Pinpoint the cell where the given text exists, returning its (x, y) midpoint coordinate. 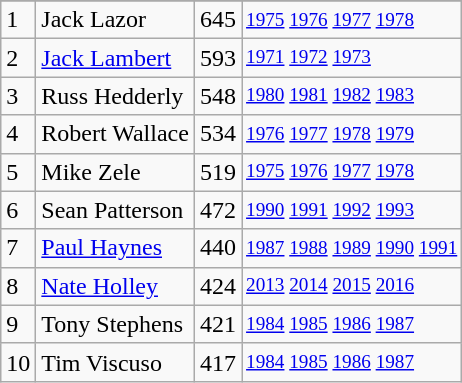
Russ Hedderly (116, 96)
Robert Wallace (116, 134)
548 (218, 96)
1980 1981 1982 1983 (352, 96)
5 (18, 172)
Mike Zele (116, 172)
7 (18, 248)
1976 1977 1978 1979 (352, 134)
Paul Haynes (116, 248)
593 (218, 58)
9 (18, 324)
10 (18, 362)
Tony Stephens (116, 324)
Jack Lazor (116, 20)
440 (218, 248)
421 (218, 324)
1971 1972 1973 (352, 58)
1987 1988 1989 1990 1991 (352, 248)
645 (218, 20)
Tim Viscuso (116, 362)
Nate Holley (116, 286)
1 (18, 20)
6 (18, 210)
2013 2014 2015 2016 (352, 286)
8 (18, 286)
2 (18, 58)
3 (18, 96)
1990 1991 1992 1993 (352, 210)
519 (218, 172)
472 (218, 210)
417 (218, 362)
Sean Patterson (116, 210)
534 (218, 134)
Jack Lambert (116, 58)
424 (218, 286)
4 (18, 134)
